Capture the cell that displays the provided text and extract its (x, y) central coordinate. 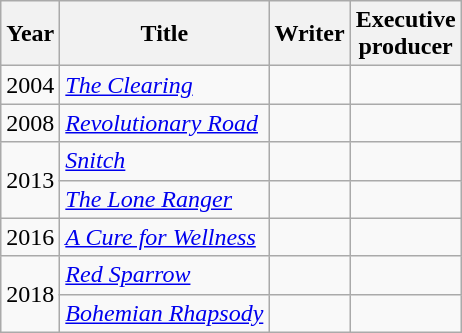
2013 (30, 180)
Year (30, 34)
The Clearing (164, 85)
Title (164, 34)
2018 (30, 294)
Bohemian Rhapsody (164, 313)
A Cure for Wellness (164, 237)
Snitch (164, 161)
Red Sparrow (164, 275)
Revolutionary Road (164, 123)
Executiveproducer (406, 34)
Writer (310, 34)
The Lone Ranger (164, 199)
2008 (30, 123)
2004 (30, 85)
2016 (30, 237)
